Scan for the cell matching the given text and deliver its (x, y) coordinate at center. 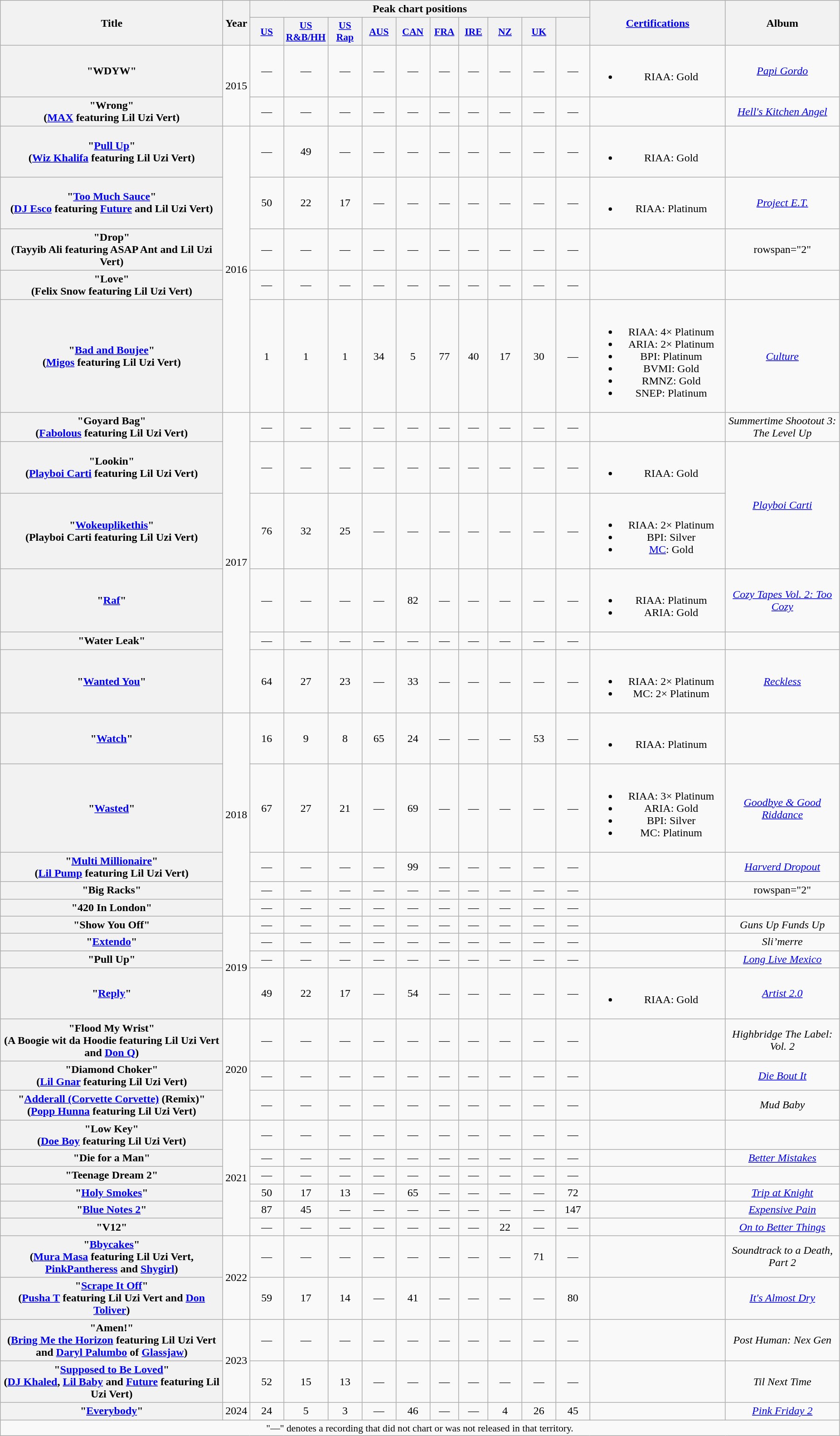
NZ (505, 32)
2021 (237, 1178)
8 (345, 739)
15 (306, 1382)
2023 (237, 1361)
2015 (237, 86)
2019 (237, 967)
54 (413, 994)
"Adderall (Corvette Corvette) (Remix)"(Popp Hunna featuring Lil Uzi Vert) (112, 1105)
"420 In London" (112, 907)
"Pull Up"(Wiz Khalifa featuring Lil Uzi Vert) (112, 151)
Long Live Mexico (782, 959)
"Blue Notes 2" (112, 1210)
14 (345, 1298)
69 (413, 808)
"Low Key"(Doe Boy featuring Lil Uzi Vert) (112, 1134)
"Watch" (112, 739)
3 (345, 1411)
Pink Friday 2 (782, 1411)
2017 (237, 562)
16 (267, 739)
23 (345, 681)
Sli’merre (782, 942)
25 (345, 531)
"Wanted You" (112, 681)
"Wasted" (112, 808)
2024 (237, 1411)
30 (539, 356)
"Everybody" (112, 1411)
"Raf" (112, 601)
4 (505, 1411)
Reckless (782, 681)
"Drop"(Tayyib Ali featuring ASAP Ant and Lil Uzi Vert) (112, 249)
"Pull Up" (112, 959)
AUS (379, 32)
"Supposed to Be Loved"(DJ Khaled, Lil Baby and Future featuring Lil Uzi Vert) (112, 1382)
Year (237, 23)
Summertime Shootout 3: The Level Up (782, 427)
Guns Up Funds Up (782, 925)
2022 (237, 1277)
UK (539, 32)
Certifications (657, 23)
Culture (782, 356)
Cozy Tapes Vol. 2: Too Cozy (782, 601)
"Goyard Bag"(Fabolous featuring Lil Uzi Vert) (112, 427)
Trip at Knight (782, 1193)
"Extendo" (112, 942)
59 (267, 1298)
RIAA: 4× PlatinumARIA: 2× PlatinumBPI: PlatinumBVMI: GoldRMNZ: GoldSNEP: Platinum (657, 356)
147 (573, 1210)
21 (345, 808)
CAN (413, 32)
US R&B/HH (306, 32)
Papi Gordo (782, 71)
Hell's Kitchen Angel (782, 112)
Playboi Carti (782, 505)
77 (444, 356)
It's Almost Dry (782, 1298)
"Die for a Man" (112, 1158)
67 (267, 808)
64 (267, 681)
80 (573, 1298)
"Water Leak" (112, 641)
RIAA: 2× PlatinumMC: 2× Platinum (657, 681)
72 (573, 1193)
71 (539, 1256)
"Bbycakes"(Mura Masa featuring Lil Uzi Vert, PinkPantheress and Shygirl) (112, 1256)
"Reply" (112, 994)
"Amen!"(Bring Me the Horizon featuring Lil Uzi Vert and Daryl Palumbo of Glassjaw) (112, 1340)
US (267, 32)
53 (539, 739)
"V12" (112, 1227)
Til Next Time (782, 1382)
"Lookin"(Playboi Carti featuring Lil Uzi Vert) (112, 467)
Soundtrack to a Death, Part 2 (782, 1256)
40 (473, 356)
2020 (237, 1069)
Title (112, 23)
34 (379, 356)
RIAA: PlatinumARIA: Gold (657, 601)
"Multi Millionaire"(Lil Pump featuring Lil Uzi Vert) (112, 867)
Expensive Pain (782, 1210)
Peak chart positions (420, 9)
Post Human: Nex Gen (782, 1340)
"Holy Smokes" (112, 1193)
On to Better Things (782, 1227)
76 (267, 531)
87 (267, 1210)
99 (413, 867)
Harverd Dropout (782, 867)
9 (306, 739)
"Wokeuplikethis"(Playboi Carti featuring Lil Uzi Vert) (112, 531)
"Teenage Dream 2" (112, 1175)
"—" denotes a recording that did not chart or was not released in that territory. (420, 1428)
Project E.T. (782, 203)
Mud Baby (782, 1105)
FRA (444, 32)
Artist 2.0 (782, 994)
2016 (237, 269)
33 (413, 681)
"Scrape It Off"(Pusha T featuring Lil Uzi Vert and Don Toliver) (112, 1298)
"Show You Off" (112, 925)
USRap (345, 32)
32 (306, 531)
"Wrong"(MAX featuring Lil Uzi Vert) (112, 112)
"Bad and Boujee"(Migos featuring Lil Uzi Vert) (112, 356)
RIAA: 3× PlatinumARIA: GoldBPI: SilverMC: Platinum (657, 808)
"Big Racks" (112, 890)
"Diamond Choker"(Lil Gnar featuring Lil Uzi Vert) (112, 1075)
52 (267, 1382)
41 (413, 1298)
"Too Much Sauce"(DJ Esco featuring Future and Lil Uzi Vert) (112, 203)
2018 (237, 815)
Album (782, 23)
"Love"(Felix Snow featuring Lil Uzi Vert) (112, 285)
Goodbye & Good Riddance (782, 808)
"WDYW" (112, 71)
Highbridge The Label: Vol. 2 (782, 1040)
Die Bout It (782, 1075)
RIAA: 2× PlatinumBPI: SilverMC: Gold (657, 531)
82 (413, 601)
IRE (473, 32)
26 (539, 1411)
46 (413, 1411)
Better Mistakes (782, 1158)
"Flood My Wrist"(A Boogie wit da Hoodie featuring Lil Uzi Vert and Don Q) (112, 1040)
